Find where the given text appears and provide that cell's center as [x, y] coordinate. 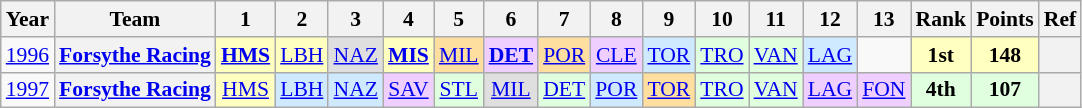
10 [722, 19]
7 [564, 19]
1997 [28, 90]
107 [1005, 90]
9 [668, 19]
1996 [28, 55]
8 [616, 19]
12 [830, 19]
148 [1005, 55]
Rank [942, 19]
Points [1005, 19]
4th [942, 90]
Ref [1060, 19]
4 [408, 19]
11 [776, 19]
6 [512, 19]
FON [884, 90]
3 [355, 19]
1 [246, 19]
5 [459, 19]
2 [302, 19]
Team [135, 19]
Year [28, 19]
SAV [408, 90]
STL [459, 90]
CLE [616, 55]
MIS [408, 55]
1st [942, 55]
13 [884, 19]
